From the cell containing the given text, extract its center point as (X, Y) coordinate. 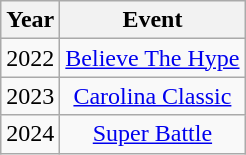
Believe The Hype (152, 58)
2022 (30, 58)
Event (152, 20)
2023 (30, 96)
2024 (30, 134)
Super Battle (152, 134)
Year (30, 20)
Carolina Classic (152, 96)
